Capture the cell that displays the provided text and extract its (x, y) central coordinate. 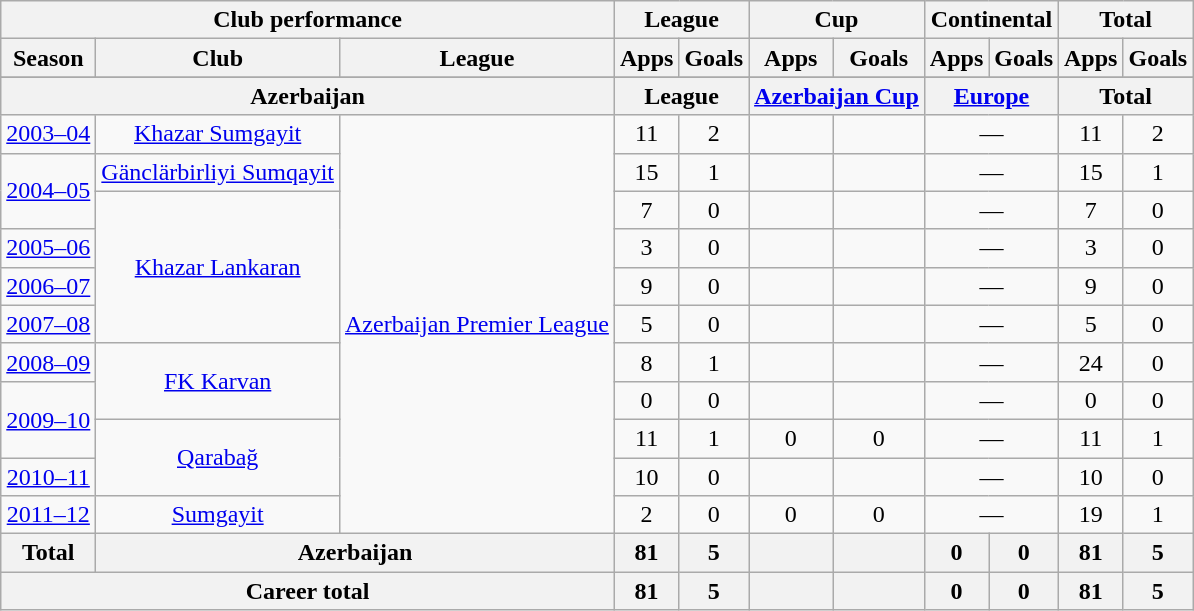
2006–07 (48, 286)
Europe (991, 96)
2005–06 (48, 248)
Career total (308, 591)
Cup (837, 20)
Qarabağ (218, 457)
2003–04 (48, 134)
2009–10 (48, 419)
Club (218, 58)
FK Karvan (218, 381)
Azerbaijan Premier League (476, 324)
2010–11 (48, 477)
Club performance (308, 20)
Gänclärbirliyi Sumqayit (218, 172)
8 (646, 362)
Season (48, 58)
24 (1091, 362)
2004–05 (48, 191)
19 (1091, 515)
Khazar Sumgayit (218, 134)
Azerbaijan Cup (837, 96)
2007–08 (48, 324)
Sumgayit (218, 515)
Khazar Lankaran (218, 267)
2011–12 (48, 515)
2008–09 (48, 362)
Continental (991, 20)
